From the cell containing the given text, extract its center point as (X, Y) coordinate. 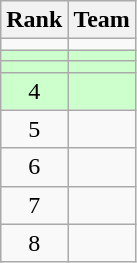
4 (34, 91)
Rank (34, 20)
7 (34, 205)
Team (102, 20)
5 (34, 129)
6 (34, 167)
8 (34, 243)
